Return the (X, Y) coordinate for the center point of the cell that contains the specified text.  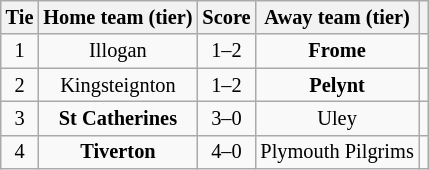
2 (20, 85)
3 (20, 118)
Frome (336, 51)
4–0 (226, 152)
4 (20, 152)
Kingsteignton (118, 85)
Home team (tier) (118, 17)
Pelynt (336, 85)
Uley (336, 118)
Away team (tier) (336, 17)
1 (20, 51)
Score (226, 17)
Plymouth Pilgrims (336, 152)
Tie (20, 17)
St Catherines (118, 118)
Tiverton (118, 152)
3–0 (226, 118)
Illogan (118, 51)
